Detect which cell encompasses the target text, then output its (X, Y) center coordinate. 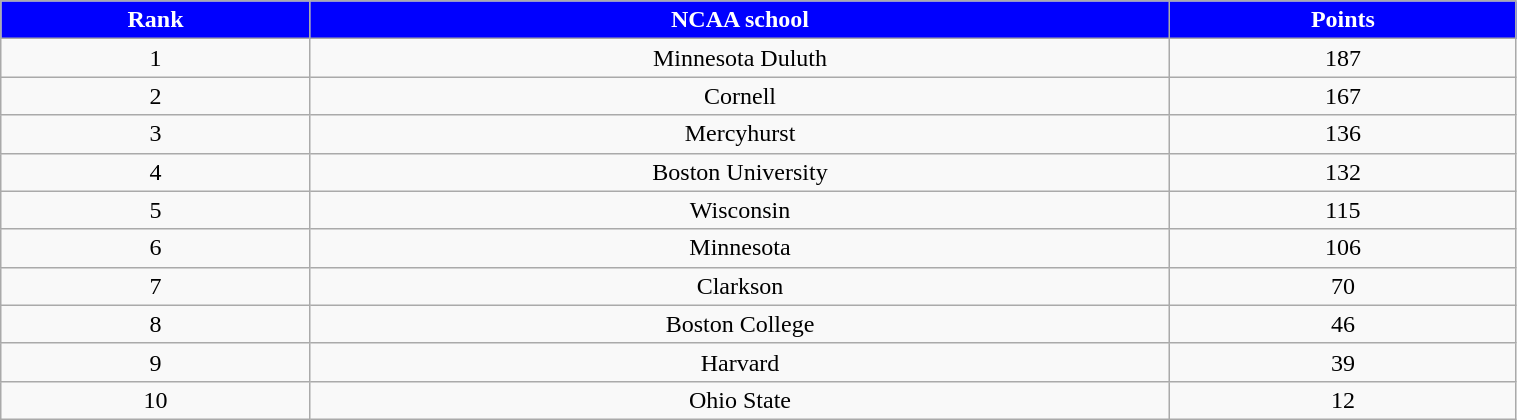
Clarkson (740, 286)
7 (156, 286)
Boston University (740, 172)
1 (156, 58)
Harvard (740, 362)
Cornell (740, 96)
Mercyhurst (740, 134)
6 (156, 248)
Ohio State (740, 400)
12 (1343, 400)
46 (1343, 324)
Points (1343, 20)
Boston College (740, 324)
136 (1343, 134)
Wisconsin (740, 210)
115 (1343, 210)
70 (1343, 286)
3 (156, 134)
Minnesota (740, 248)
39 (1343, 362)
NCAA school (740, 20)
Minnesota Duluth (740, 58)
132 (1343, 172)
187 (1343, 58)
4 (156, 172)
Rank (156, 20)
9 (156, 362)
106 (1343, 248)
10 (156, 400)
8 (156, 324)
167 (1343, 96)
2 (156, 96)
5 (156, 210)
